Detect which cell encompasses the target text, then output its [x, y] center coordinate. 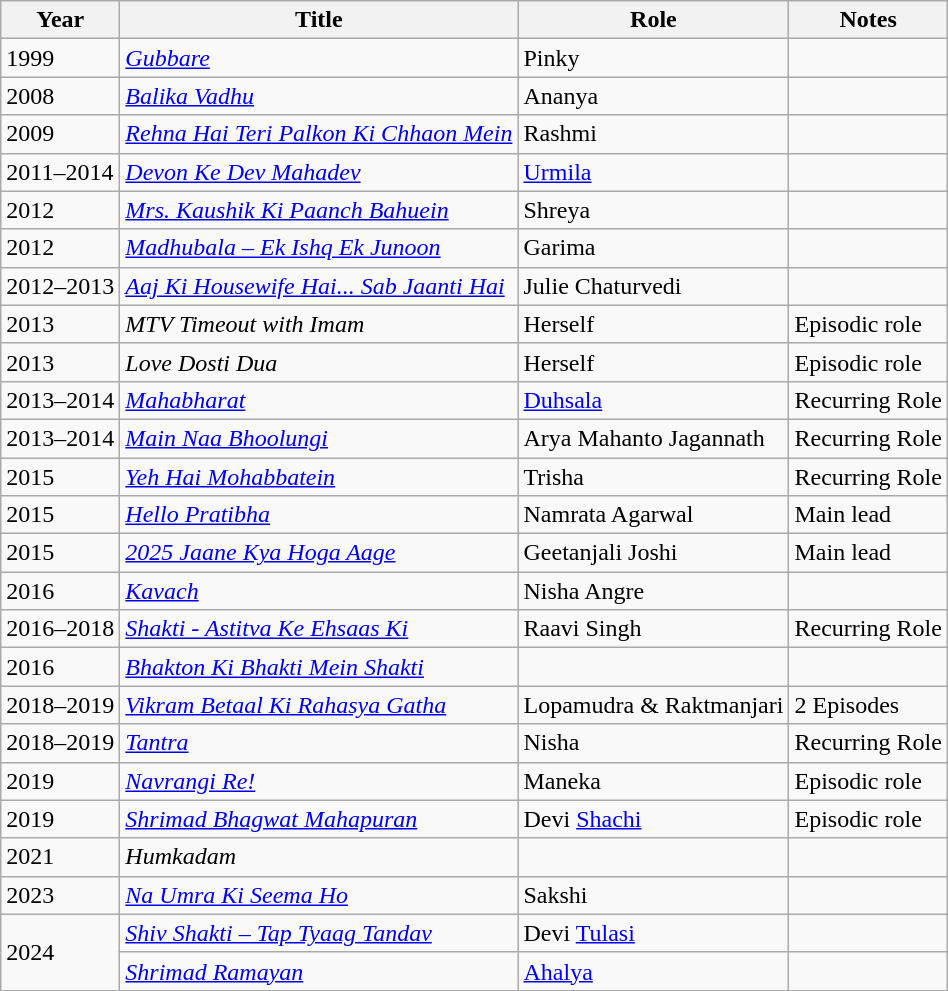
2012–2013 [60, 286]
Bhakton Ki Bhakti Mein Shakti [319, 667]
Mahabharat [319, 400]
Maneka [654, 781]
2025 Jaane Kya Hoga Aage [319, 553]
1999 [60, 58]
Shakti - Astitva Ke Ehsaas Ki [319, 629]
Madhubala – Ek Ishq Ek Junoon [319, 248]
Gubbare [319, 58]
Rashmi [654, 134]
Shrimad Bhagwat Mahapuran [319, 819]
Nisha [654, 743]
Ahalya [654, 971]
2 Episodes [868, 705]
Raavi Singh [654, 629]
Mrs. Kaushik Ki Paanch Bahuein [319, 210]
Ananya [654, 96]
2023 [60, 895]
Devi Shachi [654, 819]
Kavach [319, 591]
Shreya [654, 210]
2021 [60, 857]
Nisha Angre [654, 591]
Hello Pratibha [319, 515]
Vikram Betaal Ki Rahasya Gatha [319, 705]
2024 [60, 952]
Urmila [654, 172]
2009 [60, 134]
Year [60, 20]
Sakshi [654, 895]
Namrata Agarwal [654, 515]
Duhsala [654, 400]
Tantra [319, 743]
Notes [868, 20]
2008 [60, 96]
Devon Ke Dev Mahadev [319, 172]
Arya Mahanto Jagannath [654, 438]
MTV Timeout with Imam [319, 324]
Balika Vadhu [319, 96]
Lopamudra & Raktmanjari [654, 705]
Geetanjali Joshi [654, 553]
Na Umra Ki Seema Ho [319, 895]
Love Dosti Dua [319, 362]
Pinky [654, 58]
Main Naa Bhoolungi [319, 438]
Shrimad Ramayan [319, 971]
Navrangi Re! [319, 781]
2016–2018 [60, 629]
Rehna Hai Teri Palkon Ki Chhaon Mein [319, 134]
Trisha [654, 477]
Garima [654, 248]
Shiv Shakti – Tap Tyaag Tandav [319, 933]
Aaj Ki Housewife Hai... Sab Jaanti Hai [319, 286]
Humkadam [319, 857]
Devi Tulasi [654, 933]
Yeh Hai Mohabbatein [319, 477]
Title [319, 20]
Role [654, 20]
2011–2014 [60, 172]
Julie Chaturvedi [654, 286]
